Output the (X, Y) coordinate of the center of the cell containing the given text.  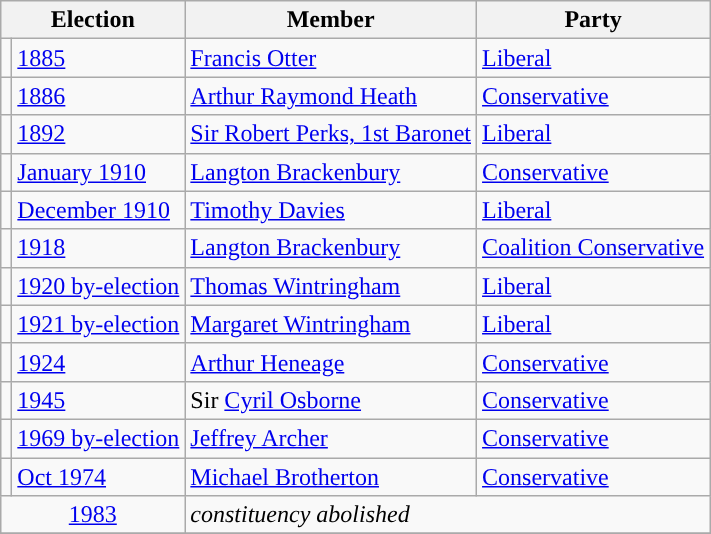
December 1910 (98, 210)
1924 (98, 362)
Oct 1974 (98, 477)
Jeffrey Archer (331, 438)
1892 (98, 134)
Party (594, 20)
Thomas Wintringham (331, 286)
January 1910 (98, 172)
1918 (98, 248)
Arthur Raymond Heath (331, 96)
1920 by-election (98, 286)
Election (93, 20)
1945 (98, 400)
1921 by-election (98, 324)
Francis Otter (331, 58)
1886 (98, 96)
Arthur Heneage (331, 362)
constituency abolished (448, 515)
Sir Cyril Osborne (331, 400)
Michael Brotherton (331, 477)
Member (331, 20)
Sir Robert Perks, 1st Baronet (331, 134)
1885 (98, 58)
1969 by-election (98, 438)
Margaret Wintringham (331, 324)
1983 (93, 515)
Timothy Davies (331, 210)
Coalition Conservative (594, 248)
